Output the [X, Y] coordinate of the center of the cell containing the given text.  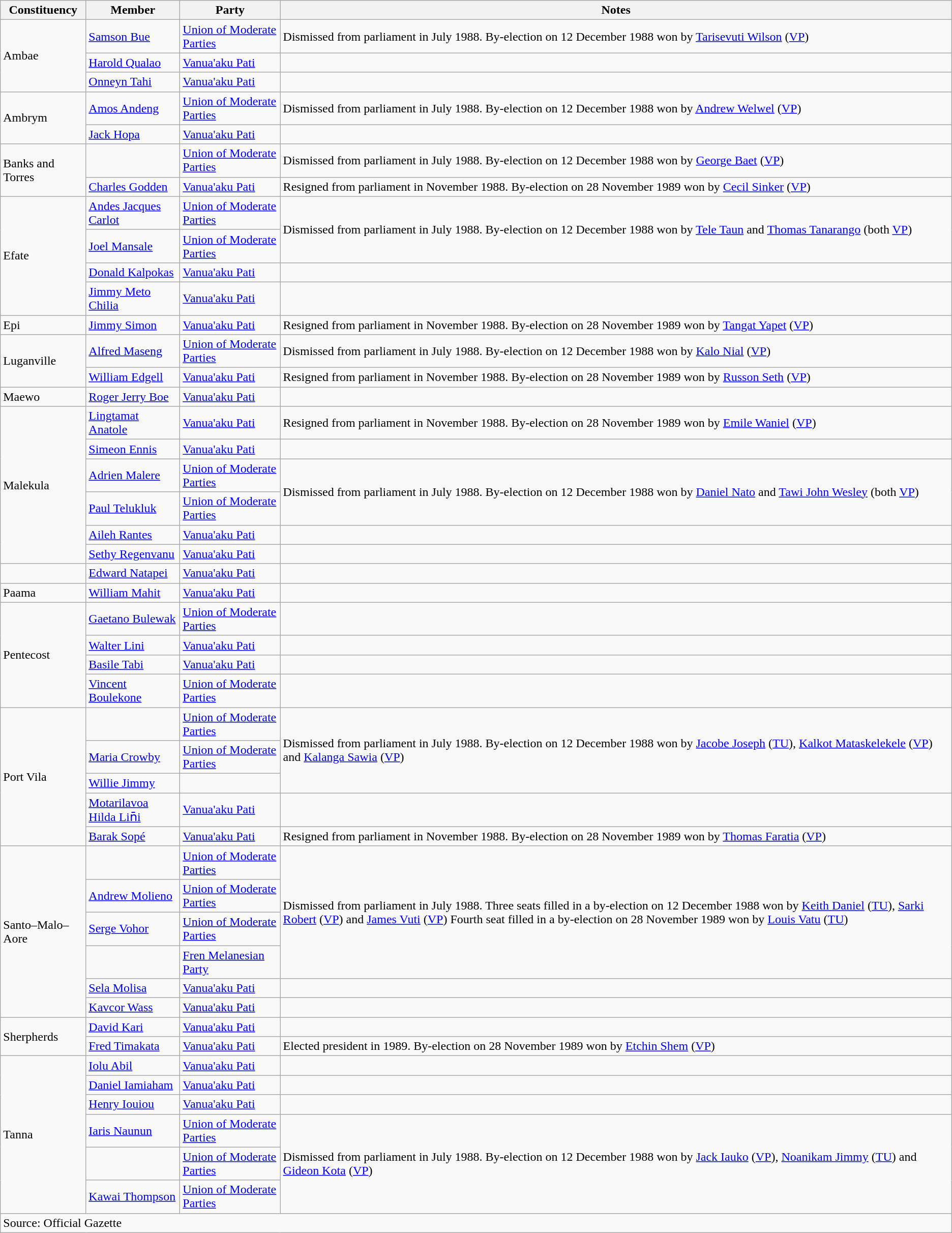
Luganville [43, 361]
Tanna [43, 1134]
Maewo [43, 397]
William Mahit [133, 593]
Source: Official Gazette [476, 1223]
Lingtamat Anatole [133, 423]
Roger Jerry Boe [133, 397]
Gaetano Bulewak [133, 619]
Onneyn Tahi [133, 82]
Resigned from parliament in November 1988. By-election on 28 November 1989 won by Russon Seth (VP) [616, 377]
Paama [43, 593]
Resigned from parliament in November 1988. By-election on 28 November 1989 won by Tangat Yapet (VP) [616, 325]
Santo–Malo–Aore [43, 931]
Ambrym [43, 118]
Resigned from parliament in November 1988. By-election on 28 November 1989 won by Thomas Faratia (VP) [616, 836]
Amos Andeng [133, 108]
Vincent Boulekone [133, 691]
Henry Iouiou [133, 1104]
Andes Jacques Carlot [133, 213]
Banks and Torres [43, 170]
Iolu Abil [133, 1066]
Constituency [43, 10]
Donald Kalpokas [133, 272]
Resigned from parliament in November 1988. By-election on 28 November 1989 won by Emile Waniel (VP) [616, 423]
Pentecost [43, 655]
Basile Tabi [133, 664]
Maria Crowby [133, 757]
Kavcor Wass [133, 1008]
Jimmy Meto Chilia [133, 298]
Sherpherds [43, 1037]
Simeon Ennis [133, 449]
Dismissed from parliament in July 1988. By-election on 12 December 1988 won by Andrew Welwel (VP) [616, 108]
Paul Telukluk [133, 509]
Serge Vohor [133, 929]
Andrew Molieno [133, 895]
Fren Melanesian Party [230, 961]
Sela Molisa [133, 988]
Barak Sopé [133, 836]
Resigned from parliament in November 1988. By-election on 28 November 1989 won by Cecil Sinker (VP) [616, 187]
Joel Mansale [133, 246]
William Edgell [133, 377]
Willie Jimmy [133, 783]
Samson Bue [133, 37]
Port Vila [43, 776]
Elected president in 1989. By-election on 28 November 1989 won by Etchin Shem (VP) [616, 1046]
Kawai Thompson [133, 1196]
David Kari [133, 1027]
Dismissed from parliament in July 1988. By-election on 12 December 1988 won by Jack Iauko (VP), Noanikam Jimmy (TU) and Gideon Kota (VP) [616, 1164]
Ambae [43, 56]
Dismissed from parliament in July 1988. By-election on 12 December 1988 won by Jacobe Joseph (TU), Kalkot Mataskelekele (VP) and Kalanga Sawia (VP) [616, 750]
Notes [616, 10]
Iaris Naunun [133, 1130]
Edward Natapei [133, 573]
Member [133, 10]
Charles Godden [133, 187]
Jack Hopa [133, 134]
Jimmy Simon [133, 325]
Dismissed from parliament in July 1988. By-election on 12 December 1988 won by Kalo Nial (VP) [616, 351]
Fred Timakata [133, 1046]
Sethy Regenvanu [133, 554]
Walter Lini [133, 645]
Dismissed from parliament in July 1988. By-election on 12 December 1988 won by George Baet (VP) [616, 161]
Malekula [43, 485]
Aileh Rantes [133, 535]
Dismissed from parliament in July 1988. By-election on 12 December 1988 won by Tarisevuti Wilson (VP) [616, 37]
Adrien Malere [133, 475]
Motarilavoa Hilda Lin̄i [133, 810]
Efate [43, 255]
Harold Qualao [133, 63]
Alfred Maseng [133, 351]
Party [230, 10]
Dismissed from parliament in July 1988. By-election on 12 December 1988 won by Daniel Nato and Tawi John Wesley (both VP) [616, 492]
Dismissed from parliament in July 1988. By-election on 12 December 1988 won by Tele Taun and Thomas Tanarango (both VP) [616, 229]
Epi [43, 325]
Daniel Iamiaham [133, 1085]
